Locate the cell with the specified text and output its (X, Y) center coordinate. 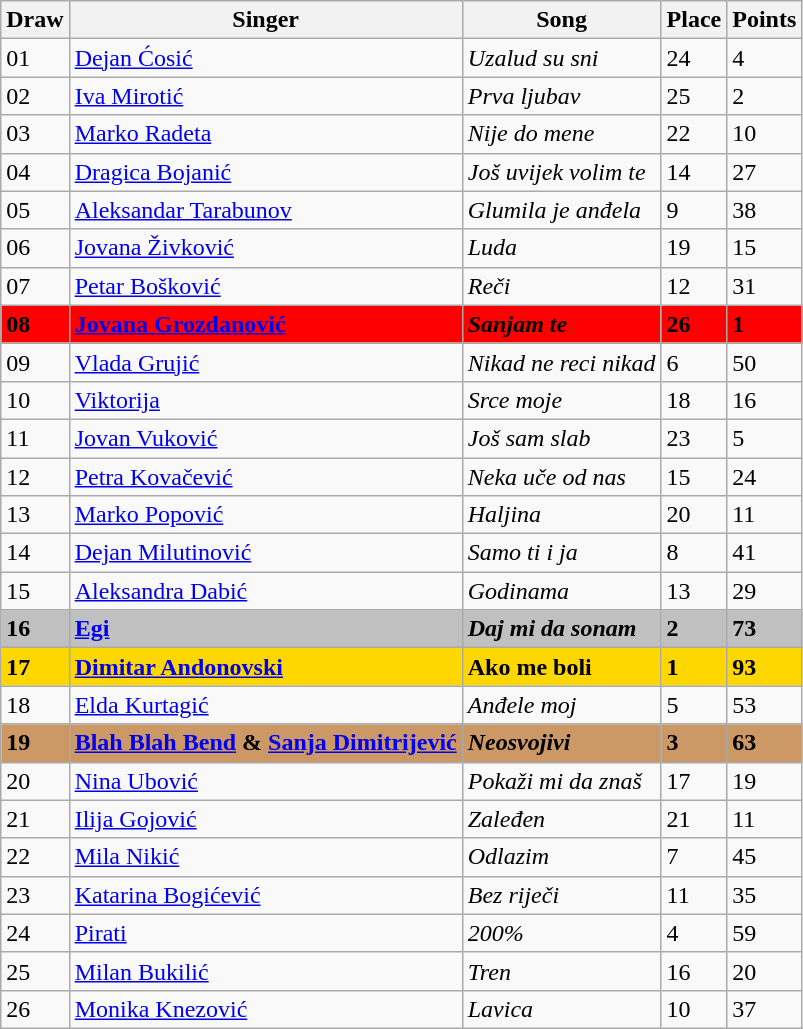
35 (764, 895)
37 (764, 1009)
01 (35, 58)
Iva Mirotić (266, 96)
08 (35, 324)
41 (764, 553)
93 (764, 667)
Dejan Ćosić (266, 58)
Marko Popović (266, 515)
Points (764, 20)
38 (764, 210)
73 (764, 629)
05 (35, 210)
Ako me boli (562, 667)
Vlada Grujić (266, 362)
02 (35, 96)
Blah Blah Bend & Sanja Dimitrijević (266, 743)
Song (562, 20)
Aleksandra Dabić (266, 591)
Godinama (562, 591)
Viktorija (266, 400)
Pokaži mi da znaš (562, 781)
27 (764, 172)
Nina Ubović (266, 781)
59 (764, 933)
Još uvijek volim te (562, 172)
Bez riječi (562, 895)
Jovana Živković (266, 248)
Jovana Grozdanović (266, 324)
Luda (562, 248)
Egi (266, 629)
Haljina (562, 515)
Monika Knezović (266, 1009)
Aleksandar Tarabunov (266, 210)
07 (35, 286)
Katarina Bogićević (266, 895)
Odlazim (562, 857)
Srce moje (562, 400)
Sanjam te (562, 324)
Dimitar Andonovski (266, 667)
Petar Bošković (266, 286)
Jovan Vuković (266, 438)
Nikad ne reci nikad (562, 362)
Uzalud su sni (562, 58)
Marko Radeta (266, 134)
Samo ti i ja (562, 553)
Daj mi da sonam (562, 629)
Elda Kurtagić (266, 705)
Zaleđen (562, 819)
3 (694, 743)
Neka uče od nas (562, 477)
Glumila je anđela (562, 210)
7 (694, 857)
Još sam slab (562, 438)
31 (764, 286)
Ilija Gojović (266, 819)
50 (764, 362)
Reči (562, 286)
Prva ljubav (562, 96)
03 (35, 134)
Lavica (562, 1009)
09 (35, 362)
Singer (266, 20)
06 (35, 248)
45 (764, 857)
Tren (562, 971)
8 (694, 553)
53 (764, 705)
Neosvojivi (562, 743)
04 (35, 172)
Anđele moj (562, 705)
6 (694, 362)
Mila Nikić (266, 857)
Place (694, 20)
Nije do mene (562, 134)
Petra Kovačević (266, 477)
63 (764, 743)
Draw (35, 20)
200% (562, 933)
Milan Bukilić (266, 971)
Pirati (266, 933)
Dragica Bojanić (266, 172)
Dejan Milutinović (266, 553)
29 (764, 591)
9 (694, 210)
